Determine the (x, y) coordinate at the center of the cell enclosing the given text.  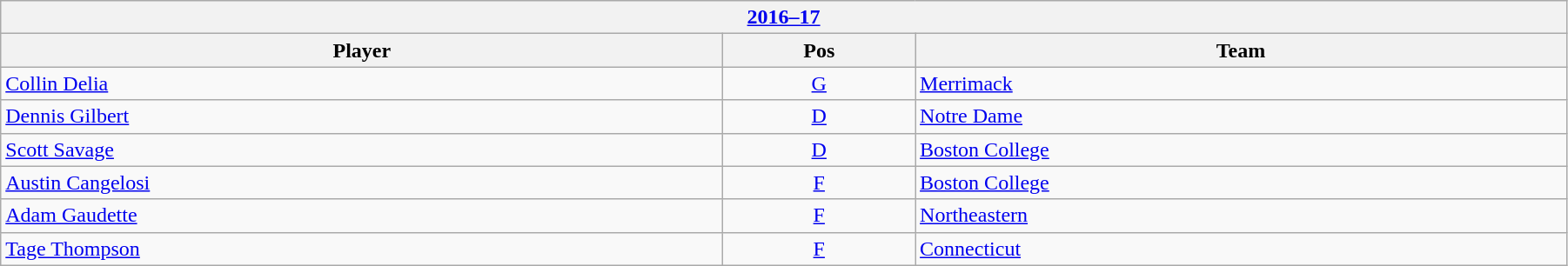
Notre Dame (1241, 116)
G (820, 83)
Team (1241, 50)
Player (362, 50)
Northeastern (1241, 216)
Connecticut (1241, 249)
2016–17 (784, 17)
Merrimack (1241, 83)
Austin Cangelosi (362, 183)
Collin Delia (362, 83)
Adam Gaudette (362, 216)
Scott Savage (362, 150)
Dennis Gilbert (362, 116)
Tage Thompson (362, 249)
Pos (820, 50)
